Pinpoint the cell where the given text exists, returning its (x, y) midpoint coordinate. 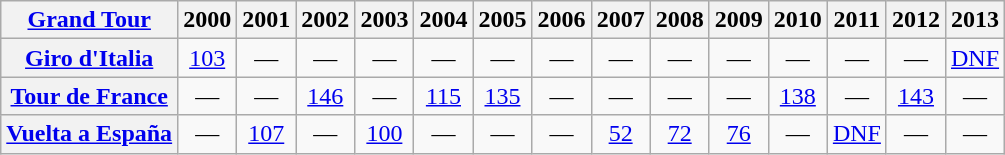
146 (326, 96)
138 (798, 96)
115 (444, 96)
2006 (562, 20)
2011 (856, 20)
Grand Tour (90, 20)
2009 (738, 20)
72 (680, 134)
2003 (384, 20)
52 (620, 134)
135 (502, 96)
2012 (916, 20)
2001 (266, 20)
Giro d'Italia (90, 58)
Vuelta a España (90, 134)
2005 (502, 20)
103 (208, 58)
143 (916, 96)
100 (384, 134)
2002 (326, 20)
2013 (974, 20)
2010 (798, 20)
2008 (680, 20)
76 (738, 134)
2004 (444, 20)
2000 (208, 20)
107 (266, 134)
Tour de France (90, 96)
2007 (620, 20)
